Locate the cell with the specified text and output its (x, y) center coordinate. 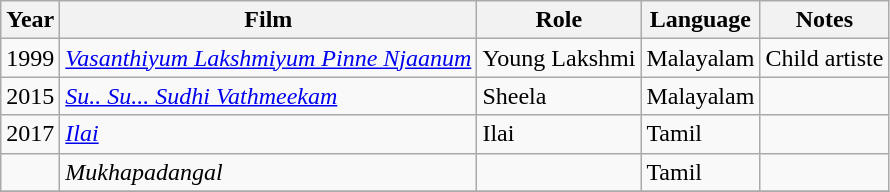
Role (559, 20)
2015 (30, 96)
Vasanthiyum Lakshmiyum Pinne Njaanum (268, 58)
Year (30, 20)
Su.. Su... Sudhi Vathmeekam (268, 96)
2017 (30, 134)
Notes (824, 20)
Young Lakshmi (559, 58)
Mukhapadangal (268, 172)
Sheela (559, 96)
Language (700, 20)
Child artiste (824, 58)
Film (268, 20)
1999 (30, 58)
